Locate the cell with the specified text and output its (x, y) center coordinate. 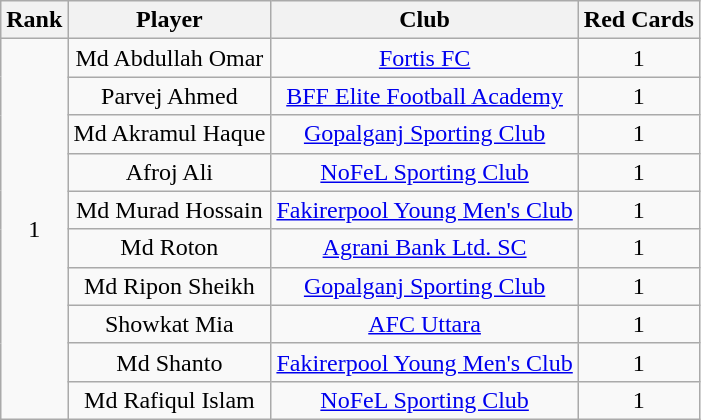
Md Abdullah Omar (170, 58)
Parvej Ahmed (170, 96)
Club (424, 20)
Md Roton (170, 248)
Md Rafiqul Islam (170, 400)
Md Murad Hossain (170, 210)
Fortis FC (424, 58)
Showkat Mia (170, 324)
Md Shanto (170, 362)
Afroj Ali (170, 172)
Md Ripon Sheikh (170, 286)
Player (170, 20)
Rank (34, 20)
AFC Uttara (424, 324)
BFF Elite Football Academy (424, 96)
Agrani Bank Ltd. SC (424, 248)
Red Cards (638, 20)
Md Akramul Haque (170, 134)
